From the cell containing the given text, extract its center point as [X, Y] coordinate. 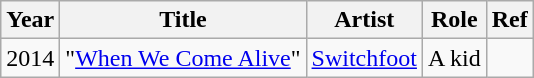
2014 [30, 58]
Switchfoot [364, 58]
"When We Come Alive" [183, 58]
Year [30, 20]
Title [183, 20]
Artist [364, 20]
Ref [510, 20]
Role [454, 20]
A kid [454, 58]
